From the cell containing the given text, extract its center point as [X, Y] coordinate. 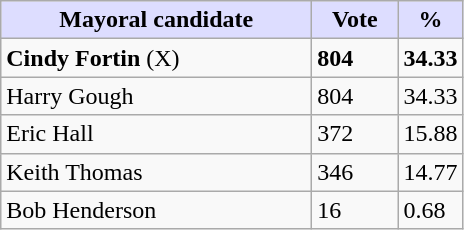
Keith Thomas [156, 172]
15.88 [430, 134]
Cindy Fortin (X) [156, 58]
% [430, 20]
Harry Gough [156, 96]
Bob Henderson [156, 210]
0.68 [430, 210]
346 [355, 172]
Vote [355, 20]
14.77 [430, 172]
372 [355, 134]
Eric Hall [156, 134]
16 [355, 210]
Mayoral candidate [156, 20]
